For the text-containing cell, return its midpoint in [X, Y] coordinate format. 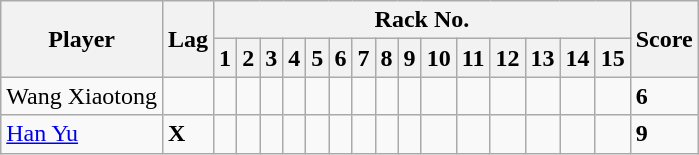
12 [508, 58]
7 [364, 58]
Rack No. [422, 20]
1 [226, 58]
5 [318, 58]
Score [664, 39]
4 [294, 58]
Wang Xiaotong [82, 96]
Lag [188, 39]
2 [248, 58]
15 [612, 58]
X [188, 134]
3 [272, 58]
14 [578, 58]
Player [82, 39]
13 [542, 58]
Han Yu [82, 134]
10 [438, 58]
8 [386, 58]
11 [473, 58]
